Provide the [x, y] coordinate of the cell's center where the given text is located.  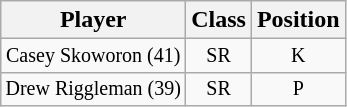
K [298, 56]
Position [298, 20]
P [298, 88]
Casey Skoworon (41) [94, 56]
Player [94, 20]
Class [219, 20]
Drew Riggleman (39) [94, 88]
